For the text-containing cell, return its midpoint in (X, Y) coordinate format. 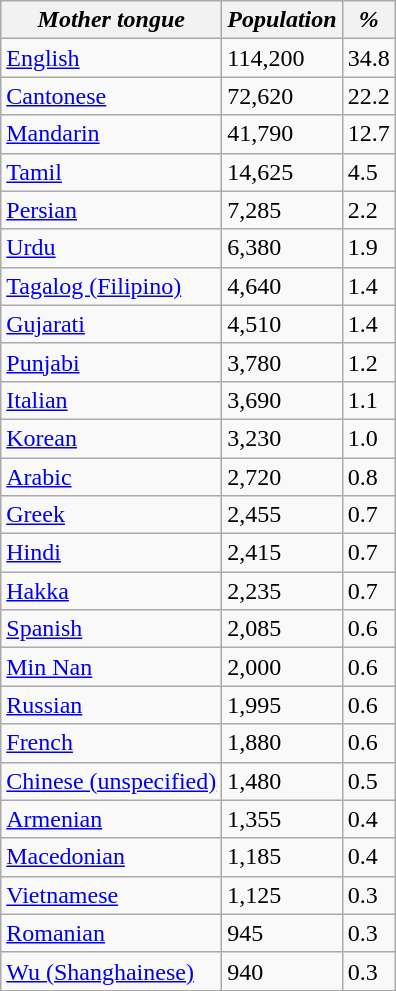
4,510 (282, 324)
940 (282, 971)
Hakka (112, 591)
72,620 (282, 96)
Cantonese (112, 96)
Chinese (unspecified) (112, 781)
114,200 (282, 58)
French (112, 743)
3,230 (282, 438)
Armenian (112, 819)
Punjabi (112, 362)
Mother tongue (112, 20)
1,185 (282, 857)
2,455 (282, 515)
Gujarati (112, 324)
2,085 (282, 629)
12.7 (368, 134)
Spanish (112, 629)
2,720 (282, 477)
34.8 (368, 58)
3,780 (282, 362)
1,125 (282, 895)
1.0 (368, 438)
Arabic (112, 477)
1.1 (368, 400)
Macedonian (112, 857)
English (112, 58)
Italian (112, 400)
Tamil (112, 172)
Korean (112, 438)
1.9 (368, 248)
0.8 (368, 477)
2,235 (282, 591)
4.5 (368, 172)
1,995 (282, 705)
2,000 (282, 667)
Population (282, 20)
2,415 (282, 553)
% (368, 20)
1.2 (368, 362)
7,285 (282, 210)
14,625 (282, 172)
Mandarin (112, 134)
Russian (112, 705)
Vietnamese (112, 895)
2.2 (368, 210)
1,880 (282, 743)
1,355 (282, 819)
Wu (Shanghainese) (112, 971)
945 (282, 933)
6,380 (282, 248)
Hindi (112, 553)
Romanian (112, 933)
22.2 (368, 96)
Urdu (112, 248)
Greek (112, 515)
Tagalog (Filipino) (112, 286)
1,480 (282, 781)
3,690 (282, 400)
4,640 (282, 286)
Min Nan (112, 667)
0.5 (368, 781)
Persian (112, 210)
41,790 (282, 134)
